Search for the cell housing the specified text and yield its [x, y] center coordinate. 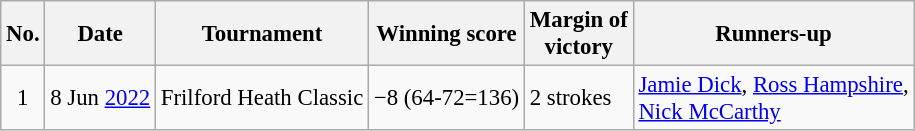
8 Jun 2022 [100, 98]
Frilford Heath Classic [262, 98]
Tournament [262, 34]
Winning score [447, 34]
1 [23, 98]
No. [23, 34]
Margin ofvictory [578, 34]
Runners-up [774, 34]
2 strokes [578, 98]
Jamie Dick, Ross Hampshire, Nick McCarthy [774, 98]
−8 (64-72=136) [447, 98]
Date [100, 34]
